Provide the (X, Y) coordinate of the cell's center where the given text is located.  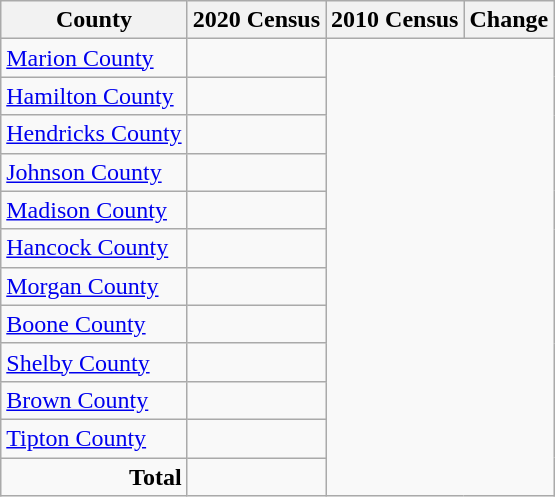
Total (94, 477)
Boone County (94, 324)
Hamilton County (94, 96)
2020 Census (256, 20)
County (94, 20)
Change (509, 20)
Marion County (94, 58)
Brown County (94, 400)
Madison County (94, 210)
Tipton County (94, 438)
Johnson County (94, 172)
Shelby County (94, 362)
Hendricks County (94, 134)
Morgan County (94, 286)
Hancock County (94, 248)
2010 Census (395, 20)
